Extract the [X, Y] coordinate from the center of the cell holding the provided text.  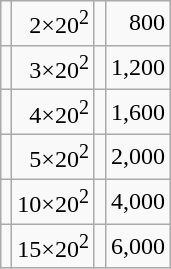
10×202 [54, 202]
2×202 [54, 24]
4,000 [138, 202]
800 [138, 24]
5×202 [54, 156]
6,000 [138, 246]
4×202 [54, 112]
1,200 [138, 68]
2,000 [138, 156]
15×202 [54, 246]
1,600 [138, 112]
3×202 [54, 68]
